Identify which cell holds the provided text, then report its [x, y] central coordinate. 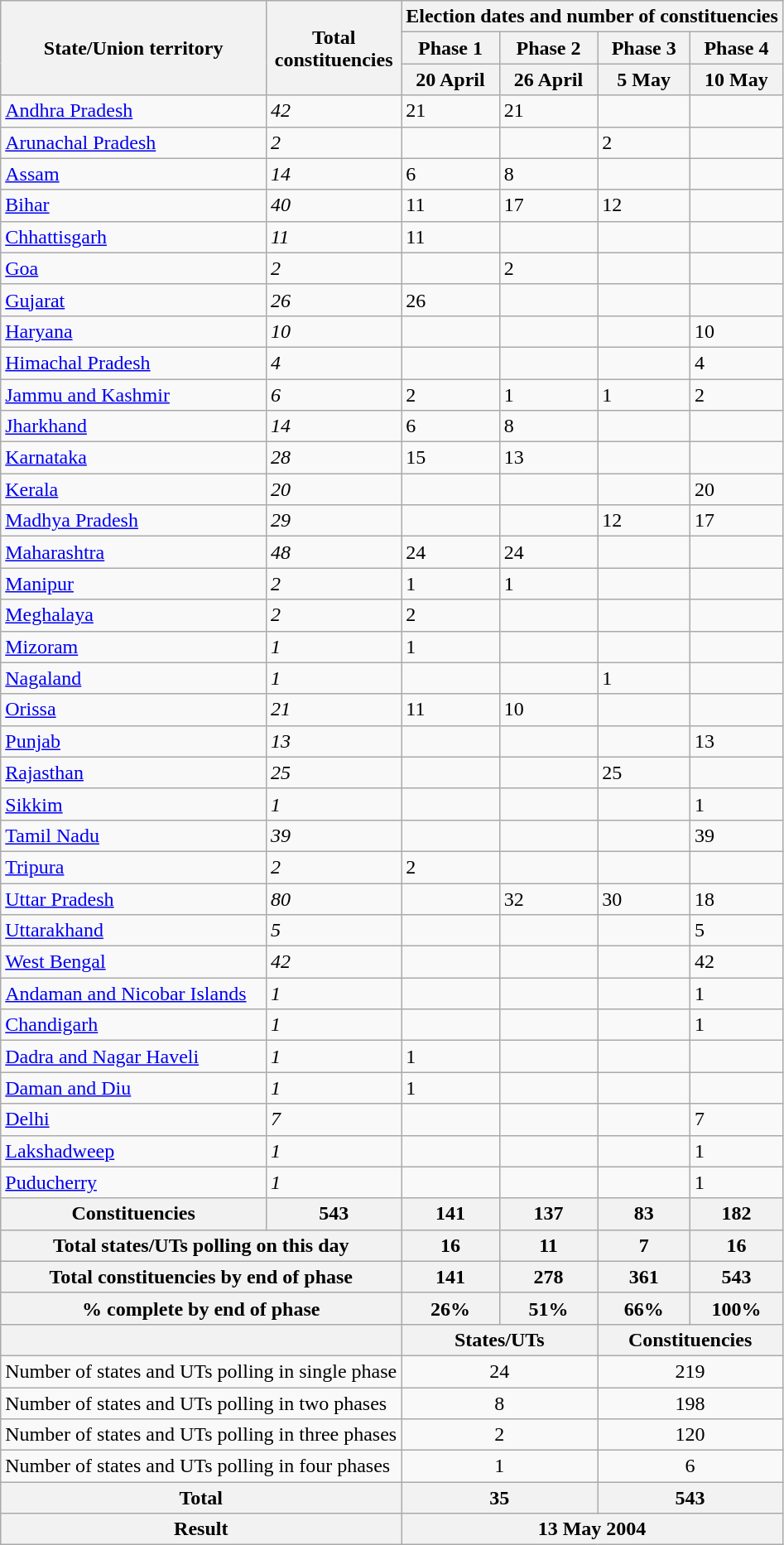
Andhra Pradesh [134, 111]
Bihar [134, 205]
Meghalaya [134, 615]
Andaman and Nicobar Islands [134, 994]
80 [334, 898]
Sikkim [134, 804]
Total states/UTs polling on this day [201, 1245]
29 [334, 521]
48 [334, 552]
West Bengal [134, 962]
10 May [737, 79]
198 [690, 1403]
State/Union territory [134, 48]
Chandigarh [134, 1025]
Delhi [134, 1119]
Uttar Pradesh [134, 898]
Phase 4 [737, 48]
219 [690, 1371]
28 [334, 458]
361 [644, 1277]
35 [500, 1498]
Lakshadweep [134, 1151]
Mizoram [134, 647]
182 [737, 1214]
120 [690, 1435]
Dadra and Nagar Haveli [134, 1056]
Gujarat [134, 300]
Chhattisgarh [134, 237]
83 [644, 1214]
66% [644, 1308]
Jammu and Kashmir [134, 395]
Karnataka [134, 458]
Jharkhand [134, 426]
15 [450, 458]
30 [644, 898]
Phase 2 [548, 48]
Tamil Nadu [134, 835]
Maharashtra [134, 552]
Rajasthan [134, 772]
278 [548, 1277]
Uttarakhand [134, 931]
Haryana [134, 331]
100% [737, 1308]
States/UTs [500, 1340]
Punjab [134, 741]
32 [548, 898]
Goa [134, 268]
Puducherry [134, 1182]
20 April [450, 79]
Number of states and UTs polling in three phases [201, 1435]
Kerala [134, 489]
Madhya Pradesh [134, 521]
Daman and Diu [134, 1088]
Total constituencies by end of phase [201, 1277]
Nagaland [134, 678]
Arunachal Pradesh [134, 142]
13 May 2004 [593, 1529]
Himachal Pradesh [134, 363]
5 May [644, 79]
Tripura [134, 867]
Totalconstituencies [334, 48]
26 April [548, 79]
Election dates and number of constituencies [593, 17]
Total [201, 1498]
26% [450, 1308]
Assam [134, 174]
51% [548, 1308]
% complete by end of phase [201, 1308]
Orissa [134, 710]
Number of states and UTs polling in two phases [201, 1403]
137 [548, 1214]
Phase 3 [644, 48]
Result [201, 1529]
Number of states and UTs polling in single phase [201, 1371]
Phase 1 [450, 48]
40 [334, 205]
Manipur [134, 584]
18 [737, 898]
Number of states and UTs polling in four phases [201, 1466]
